Determine the (x, y) coordinate at the center of the cell enclosing the given text.  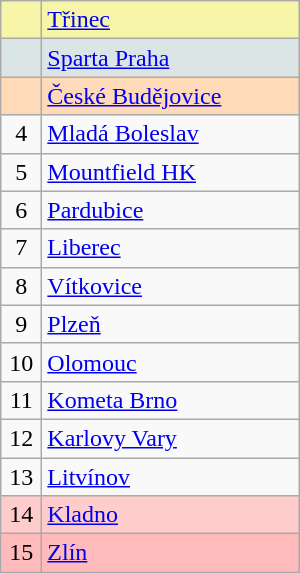
4 (22, 134)
Litvínov (170, 477)
8 (22, 286)
Třinec (170, 20)
10 (22, 362)
České Budějovice (170, 96)
Mladá Boleslav (170, 134)
Kometa Brno (170, 400)
5 (22, 172)
Liberec (170, 248)
13 (22, 477)
Olomouc (170, 362)
Vítkovice (170, 286)
11 (22, 400)
Pardubice (170, 210)
7 (22, 248)
Sparta Praha (170, 58)
Mountfield HK (170, 172)
Karlovy Vary (170, 438)
6 (22, 210)
15 (22, 553)
Kladno (170, 515)
Zlín (170, 553)
Plzeň (170, 324)
14 (22, 515)
12 (22, 438)
9 (22, 324)
